Return (x, y) of the center of cell containing provided text 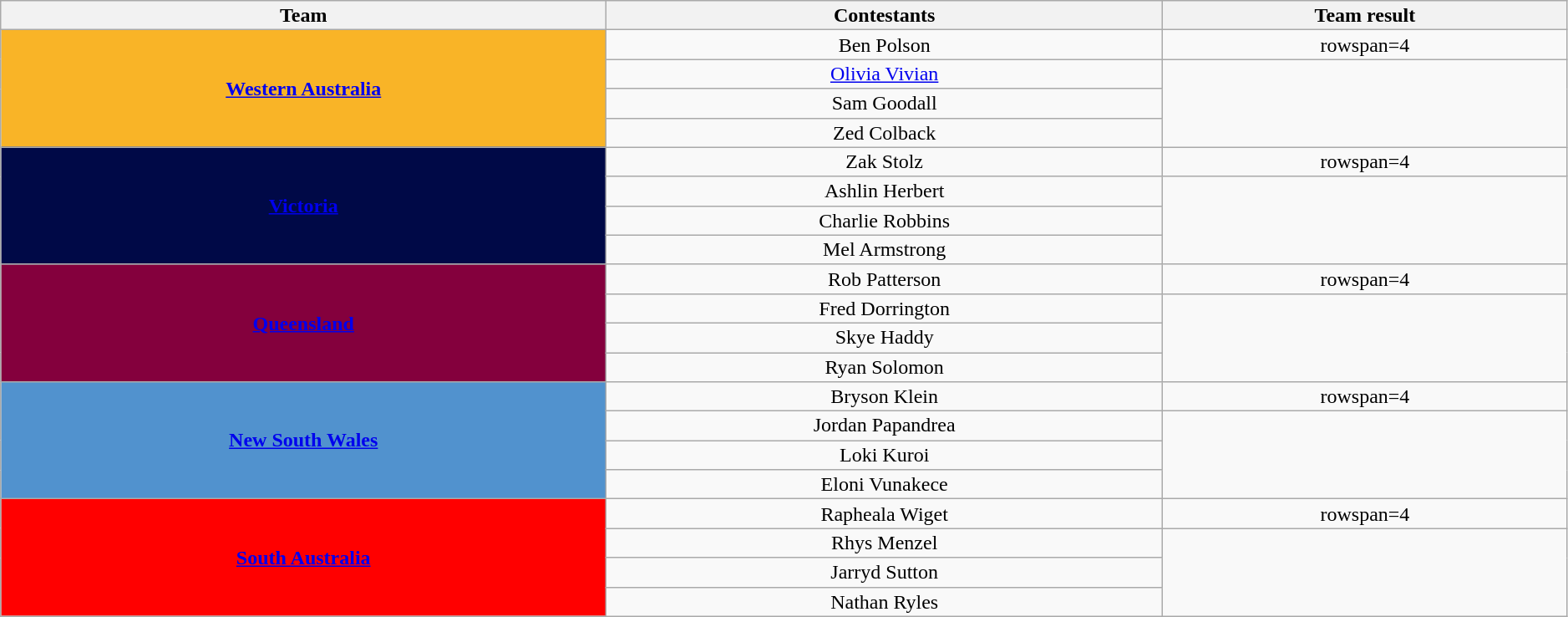
Charlie Robbins (885, 221)
Bryson Klein (885, 396)
Team (304, 15)
Mel Armstrong (885, 249)
Olivia Vivian (885, 74)
Zed Colback (885, 132)
Nathan Ryles (885, 602)
Sam Goodall (885, 104)
Skye Haddy (885, 338)
Loki Kuroi (885, 455)
Fred Dorrington (885, 308)
Rhys Menzel (885, 543)
Zak Stolz (885, 162)
Ashlin Herbert (885, 191)
Rapheala Wiget (885, 513)
Queensland (304, 323)
Victoria (304, 206)
Western Australia (304, 89)
Jarryd Sutton (885, 572)
New South Wales (304, 441)
Ben Polson (885, 45)
Rob Patterson (885, 279)
Jordan Papandrea (885, 426)
Contestants (885, 15)
Team result (1365, 15)
Ryan Solomon (885, 368)
Eloni Vunakece (885, 485)
South Australia (304, 558)
